Return (x, y) of the center of cell containing provided text 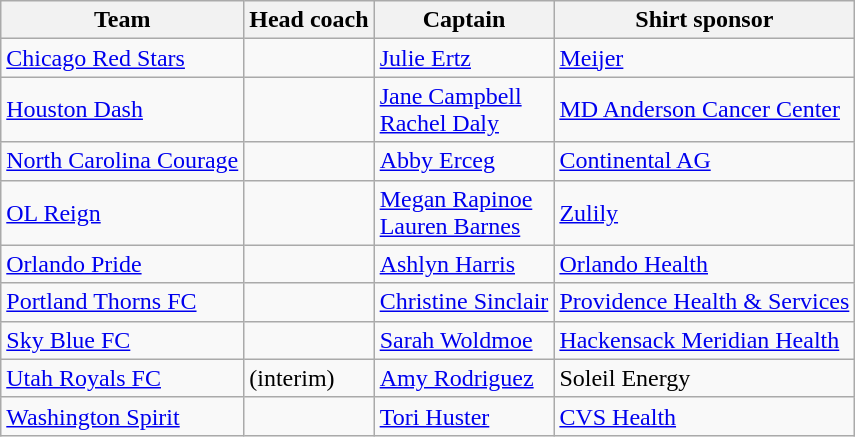
Julie Ertz (464, 58)
Tori Huster (464, 416)
Zulily (704, 212)
Megan Rapinoe Lauren Barnes (464, 212)
Washington Spirit (122, 416)
Jane Campbell Rachel Daly (464, 110)
MD Anderson Cancer Center (704, 110)
Amy Rodriguez (464, 378)
Shirt sponsor (704, 20)
OL Reign (122, 212)
Ashlyn Harris (464, 264)
Captain (464, 20)
North Carolina Courage (122, 161)
Christine Sinclair (464, 302)
Head coach (309, 20)
Houston Dash (122, 110)
Abby Erceg (464, 161)
Sky Blue FC (122, 340)
Team (122, 20)
Soleil Energy (704, 378)
Meijer (704, 58)
Continental AG (704, 161)
Providence Health & Services (704, 302)
Chicago Red Stars (122, 58)
Orlando Pride (122, 264)
CVS Health (704, 416)
Hackensack Meridian Health (704, 340)
Orlando Health (704, 264)
(interim) (309, 378)
Portland Thorns FC (122, 302)
Utah Royals FC (122, 378)
Sarah Woldmoe (464, 340)
